Scan for the cell matching the given text and deliver its (x, y) coordinate at center. 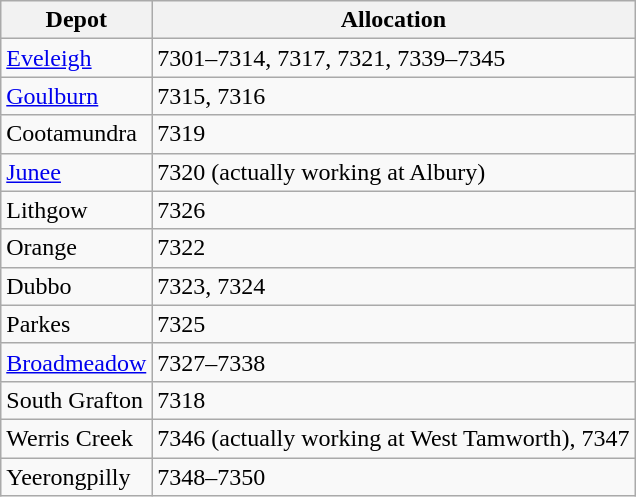
7301–7314, 7317, 7321, 7339–7345 (394, 58)
7327–7338 (394, 362)
Werris Creek (76, 438)
Orange (76, 248)
7325 (394, 324)
Allocation (394, 20)
Eveleigh (76, 58)
Depot (76, 20)
7346 (actually working at West Tamworth), 7347 (394, 438)
Cootamundra (76, 134)
Lithgow (76, 210)
Junee (76, 172)
Goulburn (76, 96)
Broadmeadow (76, 362)
7323, 7324 (394, 286)
7315, 7316 (394, 96)
7319 (394, 134)
South Grafton (76, 400)
7326 (394, 210)
7322 (394, 248)
Yeerongpilly (76, 477)
7318 (394, 400)
Dubbo (76, 286)
7320 (actually working at Albury) (394, 172)
7348–7350 (394, 477)
Parkes (76, 324)
